Detect which cell encompasses the target text, then output its [X, Y] center coordinate. 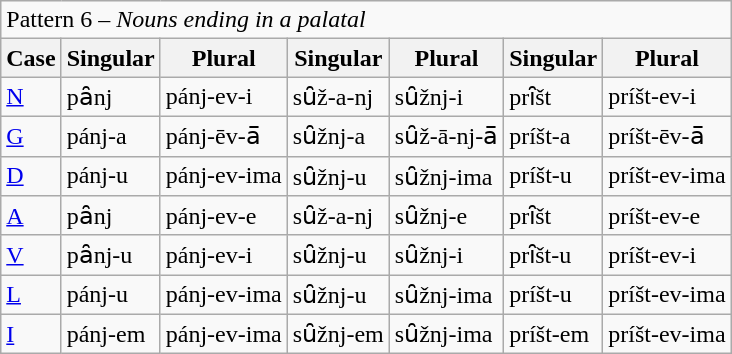
príšt-ev-e [667, 216]
sȗžnj-em [338, 334]
L [31, 295]
V [31, 255]
N [31, 97]
Case [31, 58]
G [31, 136]
prȋšt-u [554, 255]
sȗžnj-e [446, 216]
príšt-ēv-ā̄ [667, 136]
príšt-a [554, 136]
Pattern 6 – Nouns ending in a palatal [366, 20]
príšt-em [554, 334]
pánj-a [110, 136]
sȗžnj-a [338, 136]
pȃnj-u [110, 255]
pánj-ev-e [224, 216]
pánj-em [110, 334]
D [31, 176]
I [31, 334]
pánj-ēv-ā̄ [224, 136]
sȗž-ā-nj-ā̄ [446, 136]
A [31, 216]
